Capture the cell that displays the provided text and extract its (X, Y) central coordinate. 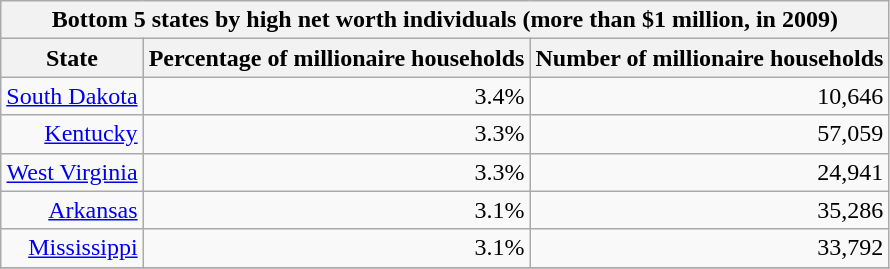
24,941 (710, 172)
Kentucky (72, 134)
Percentage of millionaire households (336, 58)
57,059 (710, 134)
West Virginia (72, 172)
3.4% (336, 96)
Number of millionaire households (710, 58)
South Dakota (72, 96)
35,286 (710, 210)
33,792 (710, 248)
Mississippi (72, 248)
Bottom 5 states by high net worth individuals (more than $1 million, in 2009) (445, 20)
State (72, 58)
Arkansas (72, 210)
10,646 (710, 96)
